From the cell containing the given text, extract its center point as [x, y] coordinate. 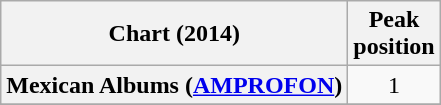
1 [394, 85]
Mexican Albums (AMPROFON) [174, 85]
Chart (2014) [174, 34]
Peakposition [394, 34]
